Return the [x, y] coordinate for the center point of the cell that contains the specified text.  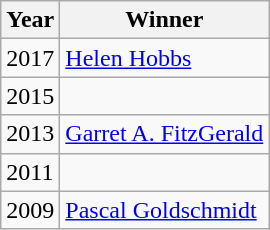
2013 [30, 134]
2015 [30, 96]
Garret A. FitzGerald [164, 134]
Helen Hobbs [164, 58]
2009 [30, 210]
Winner [164, 20]
Pascal Goldschmidt [164, 210]
Year [30, 20]
2017 [30, 58]
2011 [30, 172]
